Capture the cell that displays the provided text and extract its (X, Y) central coordinate. 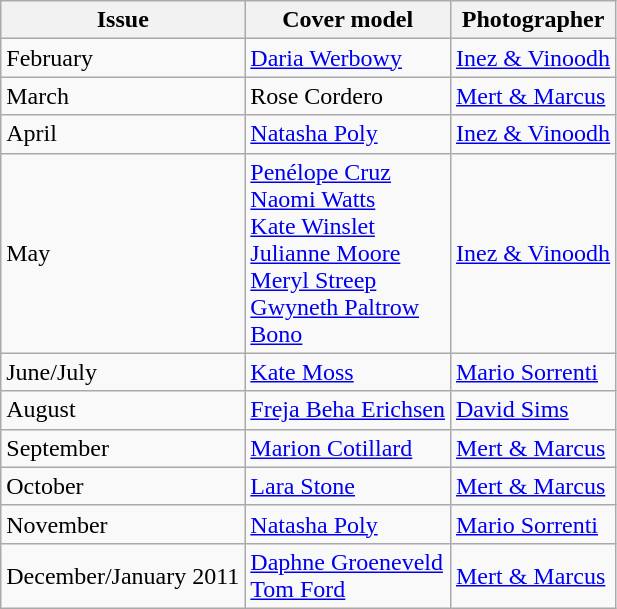
Freja Beha Erichsen (348, 410)
Penélope CruzNaomi WattsKate WinsletJulianne Moore Meryl StreepGwyneth PaltrowBono (348, 253)
Issue (123, 20)
Daria Werbowy (348, 58)
David Sims (532, 410)
Cover model (348, 20)
Kate Moss (348, 372)
Lara Stone (348, 486)
May (123, 253)
April (123, 134)
June/July (123, 372)
Photographer (532, 20)
Rose Cordero (348, 96)
August (123, 410)
Marion Cotillard (348, 448)
September (123, 448)
Daphne GroeneveldTom Ford (348, 576)
November (123, 524)
February (123, 58)
December/January 2011 (123, 576)
March (123, 96)
October (123, 486)
